Detect which cell encompasses the target text, then output its [X, Y] center coordinate. 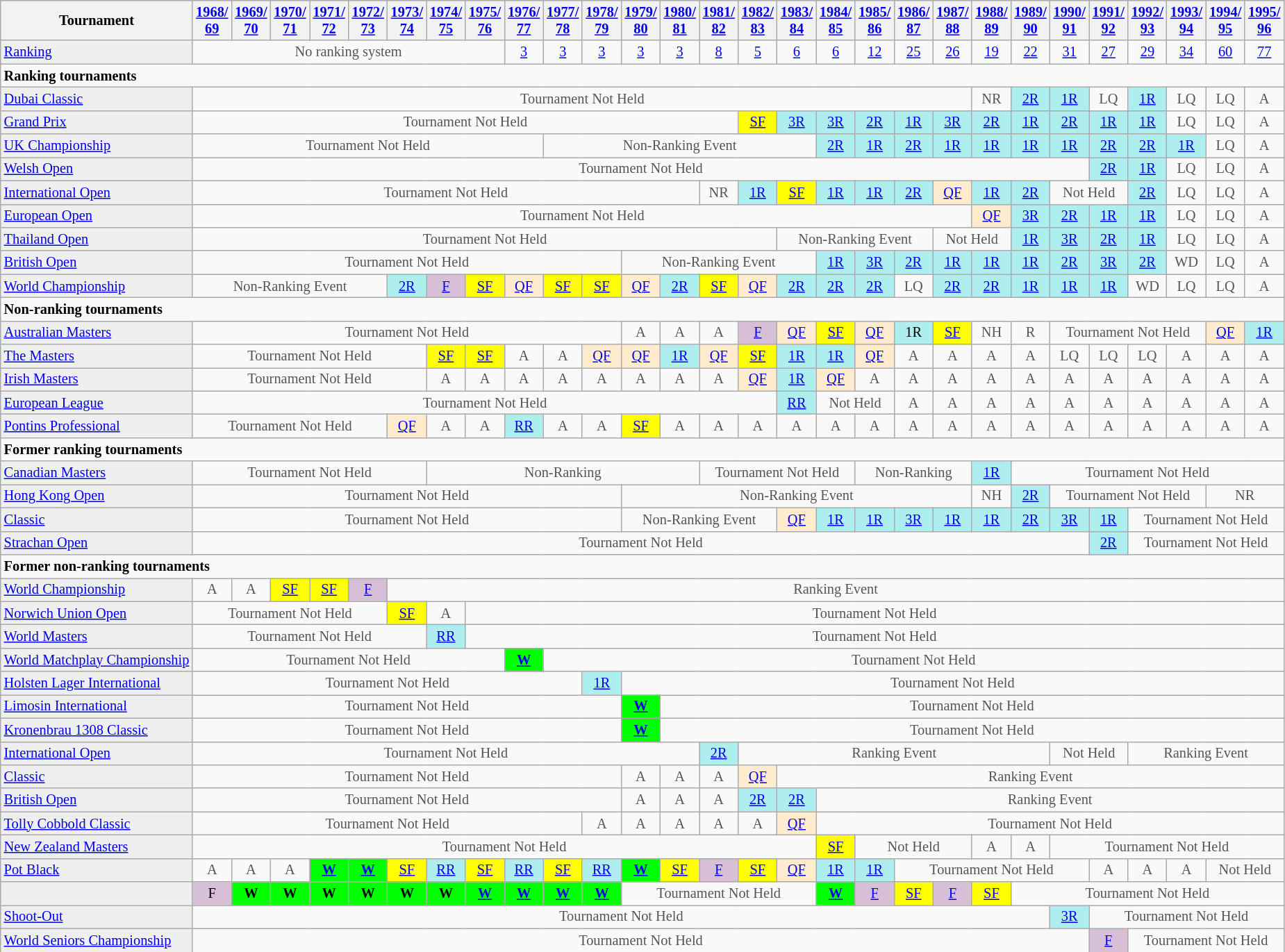
1972/73 [368, 20]
1973/74 [407, 20]
Thailand Open [97, 239]
Dubai Classic [97, 99]
1969/70 [251, 20]
1993/94 [1186, 20]
Limosin International [97, 706]
26 [952, 52]
World Masters [97, 636]
27 [1109, 52]
1987/88 [952, 20]
Kronenbrau 1308 Classic [97, 730]
Strachan Open [97, 543]
1995/96 [1264, 20]
Ranking tournaments [642, 76]
The Masters [97, 356]
1991/92 [1109, 20]
Norwich Union Open [97, 613]
1971/72 [329, 20]
Holsten Lager International [97, 683]
UK Championship [97, 146]
60 [1225, 52]
12 [874, 52]
34 [1186, 52]
1992/93 [1147, 20]
29 [1147, 52]
1986/87 [913, 20]
Non-ranking tournaments [642, 309]
1988/89 [991, 20]
Grand Prix [97, 122]
8 [719, 52]
1980/81 [680, 20]
Hong Kong Open [97, 496]
Pontins Professional [97, 426]
World Seniors Championship [97, 940]
New Zealand Masters [97, 846]
19 [991, 52]
European League [97, 403]
1982/83 [758, 20]
1979/80 [640, 20]
Shoot-Out [97, 917]
Canadian Masters [97, 473]
1984/85 [836, 20]
Tolly Cobbold Classic [97, 824]
22 [1031, 52]
World Matchplay Championship [97, 660]
Ranking [97, 52]
1994/95 [1225, 20]
5 [758, 52]
European Open [97, 216]
Tournament [97, 20]
31 [1070, 52]
Irish Masters [97, 379]
1985/86 [874, 20]
1990/91 [1070, 20]
1977/78 [563, 20]
1978/79 [602, 20]
1981/82 [719, 20]
1989/90 [1031, 20]
1968/69 [212, 20]
Welsh Open [97, 169]
R [1031, 333]
No ranking system [349, 52]
77 [1264, 52]
Former non-ranking tournaments [642, 566]
1983/84 [797, 20]
1975/76 [485, 20]
Australian Masters [97, 333]
25 [913, 52]
1976/77 [524, 20]
Pot Black [97, 870]
1974/75 [446, 20]
Former ranking tournaments [642, 449]
1970/71 [290, 20]
